Output the [X, Y] coordinate of the center of the cell containing the given text.  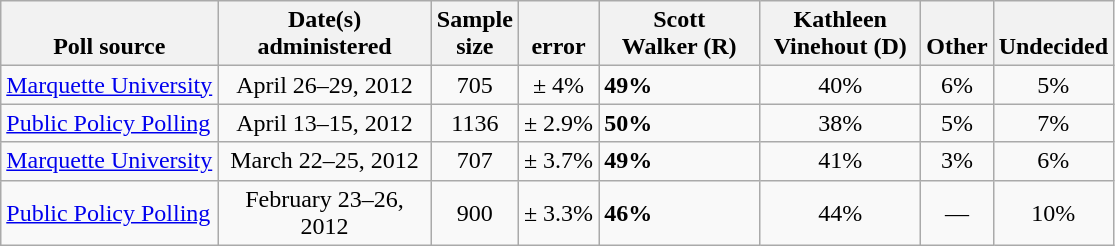
March 22–25, 2012 [325, 161]
Date(s)administered [325, 34]
error [558, 34]
April 13–15, 2012 [325, 123]
± 4% [558, 85]
April 26–29, 2012 [325, 85]
707 [474, 161]
— [957, 212]
10% [1053, 212]
ScottWalker (R) [680, 34]
Undecided [1053, 34]
900 [474, 212]
± 3.3% [558, 212]
± 2.9% [558, 123]
KathleenVinehout (D) [840, 34]
44% [840, 212]
1136 [474, 123]
46% [680, 212]
Poll source [110, 34]
3% [957, 161]
41% [840, 161]
February 23–26, 2012 [325, 212]
50% [680, 123]
40% [840, 85]
705 [474, 85]
38% [840, 123]
7% [1053, 123]
± 3.7% [558, 161]
Other [957, 34]
Samplesize [474, 34]
